For the text-containing cell, return its midpoint in (x, y) coordinate format. 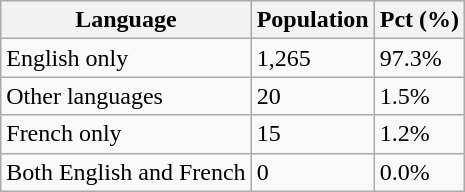
0.0% (419, 172)
Pct (%) (419, 20)
97.3% (419, 58)
15 (312, 134)
French only (126, 134)
Other languages (126, 96)
Both English and French (126, 172)
1,265 (312, 58)
Population (312, 20)
1.5% (419, 96)
Language (126, 20)
1.2% (419, 134)
20 (312, 96)
English only (126, 58)
0 (312, 172)
